Identify which cell holds the provided text, then report its (X, Y) central coordinate. 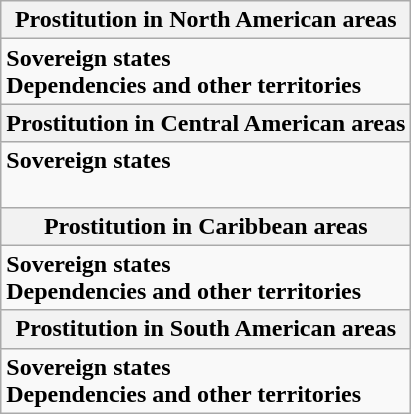
Sovereign states (206, 174)
Prostitution in South American areas (206, 329)
Prostitution in North American areas (206, 20)
Prostitution in Caribbean areas (206, 226)
Prostitution in Central American areas (206, 123)
